Extract the (X, Y) coordinate from the center of the cell holding the provided text.  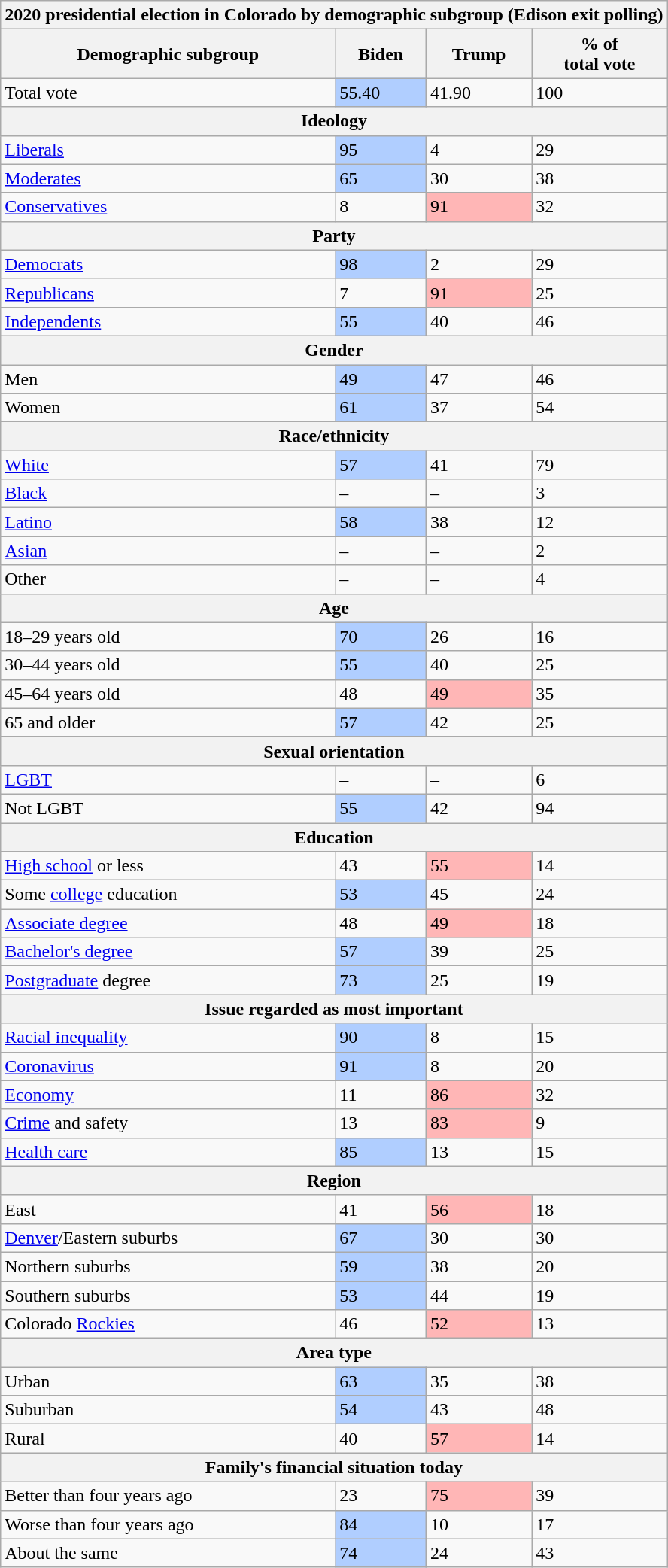
East (169, 1209)
52 (478, 1324)
% oftotal vote (600, 54)
7 (381, 293)
30–44 years old (169, 665)
White (169, 465)
About the same (169, 1553)
LGBT (169, 779)
High school or less (169, 866)
Family's financial situation today (334, 1467)
67 (381, 1238)
94 (600, 808)
16 (600, 637)
Health care (169, 1152)
100 (600, 93)
Bachelor's degree (169, 952)
Total vote (169, 93)
Democrats (169, 264)
17 (600, 1524)
45–64 years old (169, 694)
Asian (169, 551)
65 (381, 178)
37 (478, 408)
Economy (169, 1095)
Conservatives (169, 207)
Republicans (169, 293)
56 (478, 1209)
Other (169, 579)
Rural (169, 1439)
41.90 (478, 93)
Area type (334, 1353)
74 (381, 1553)
90 (381, 1038)
95 (381, 150)
98 (381, 264)
Denver/Eastern suburbs (169, 1238)
Associate degree (169, 923)
Crime and safety (169, 1123)
Latino (169, 522)
Southern suburbs (169, 1295)
86 (478, 1095)
6 (600, 779)
70 (381, 637)
Liberals (169, 150)
Better than four years ago (169, 1496)
73 (381, 980)
Postgraduate degree (169, 980)
Racial inequality (169, 1038)
Moderates (169, 178)
18–29 years old (169, 637)
Suburban (169, 1410)
61 (381, 408)
84 (381, 1524)
79 (600, 465)
Ideology (334, 121)
2020 presidential election in Colorado by demographic subgroup (Edison exit polling) (334, 15)
55.40 (381, 93)
12 (600, 522)
Worse than four years ago (169, 1524)
Gender (334, 350)
45 (478, 895)
65 and older (169, 722)
9 (600, 1123)
Party (334, 236)
Issue regarded as most important (334, 1009)
47 (478, 378)
Colorado Rockies (169, 1324)
Black (169, 494)
11 (381, 1095)
Race/ethnicity (334, 436)
10 (478, 1524)
Some college education (169, 895)
23 (381, 1496)
Men (169, 378)
Biden (381, 54)
Urban (169, 1381)
Northern suburbs (169, 1266)
59 (381, 1266)
83 (478, 1123)
Independents (169, 321)
75 (478, 1496)
58 (381, 522)
Age (334, 608)
Women (169, 408)
Education (334, 837)
3 (600, 494)
Sexual orientation (334, 751)
Region (334, 1181)
44 (478, 1295)
Trump (478, 54)
Not LGBT (169, 808)
85 (381, 1152)
Coronavirus (169, 1066)
63 (381, 1381)
26 (478, 637)
Demographic subgroup (169, 54)
